From the cell containing the given text, extract its center point as [X, Y] coordinate. 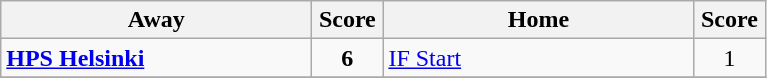
HPS Helsinki [156, 58]
6 [348, 58]
1 [730, 58]
IF Start [538, 58]
Away [156, 20]
Home [538, 20]
